Output the [x, y] coordinate of the center of the cell containing the given text.  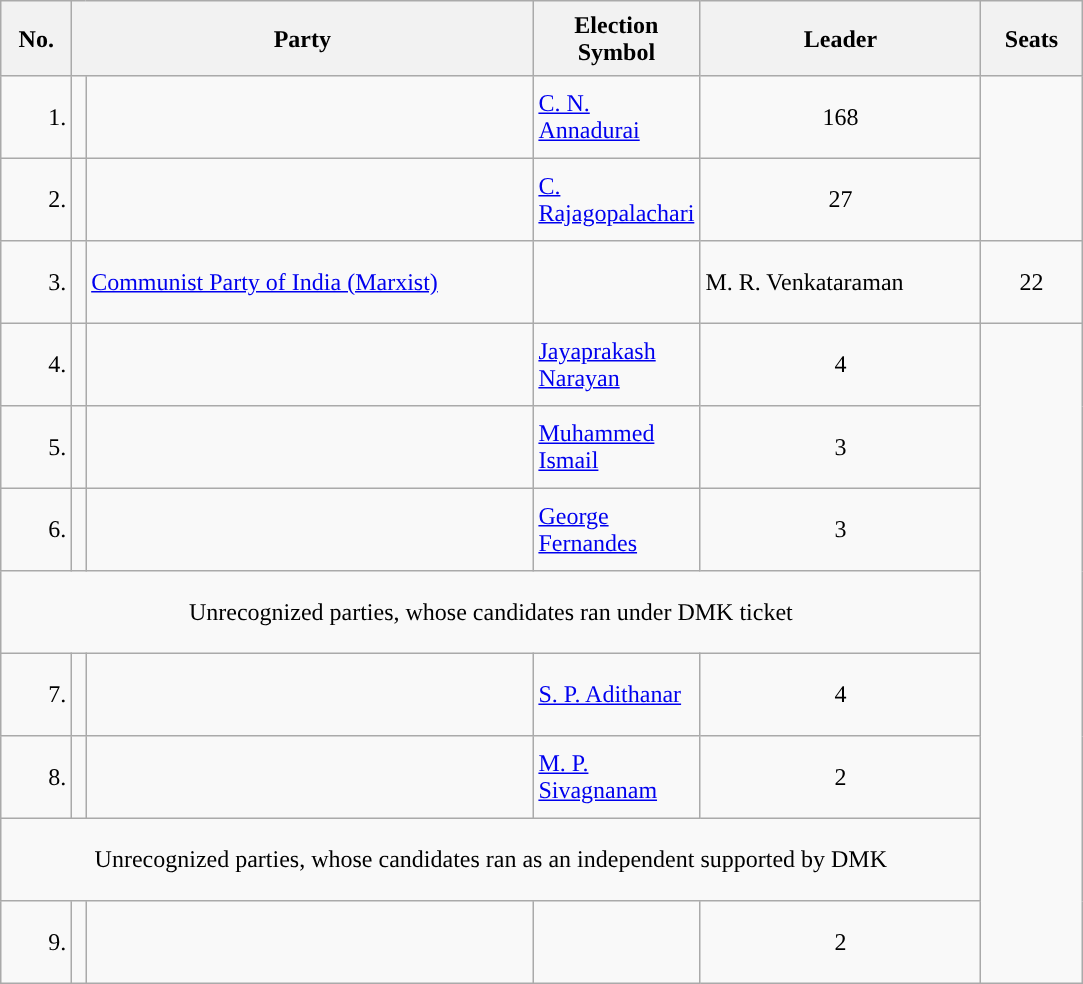
168 [840, 117]
No. [36, 38]
27 [840, 199]
Unrecognized parties, whose candidates ran under DMK ticket [491, 612]
3. [36, 282]
2. [36, 199]
S. P. Adithanar [616, 694]
Election Symbol [616, 38]
M. R. Venkataraman [840, 282]
Party [302, 38]
4. [36, 364]
Unrecognized parties, whose candidates ran as an independent supported by DMK [491, 859]
C. Rajagopalachari [616, 199]
6. [36, 529]
George Fernandes [616, 529]
Jayaprakash Narayan [616, 364]
Muhammed Ismail [616, 447]
Seats [1032, 38]
7. [36, 694]
22 [1032, 282]
1. [36, 117]
M. P. Sivagnanam [616, 777]
Communist Party of India (Marxist) [310, 282]
9. [36, 942]
5. [36, 447]
8. [36, 777]
C. N. Annadurai [616, 117]
Leader [840, 38]
